Return [X, Y] of the center of cell containing provided text 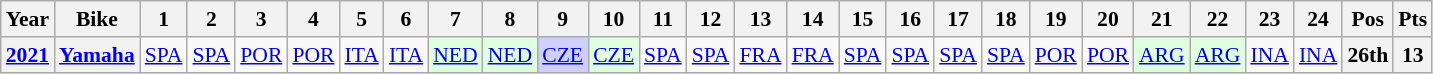
Pos [1368, 19]
15 [863, 19]
1 [164, 19]
18 [1006, 19]
14 [813, 19]
6 [406, 19]
21 [1162, 19]
20 [1108, 19]
2 [211, 19]
24 [1318, 19]
22 [1218, 19]
7 [455, 19]
Year [28, 19]
4 [313, 19]
19 [1056, 19]
Pts [1412, 19]
16 [910, 19]
10 [614, 19]
2021 [28, 55]
Yamaha [97, 55]
11 [663, 19]
8 [510, 19]
Bike [97, 19]
5 [361, 19]
12 [711, 19]
9 [562, 19]
17 [958, 19]
3 [261, 19]
23 [1269, 19]
26th [1368, 55]
